Determine the (x, y) coordinate at the center of the cell enclosing the given text.  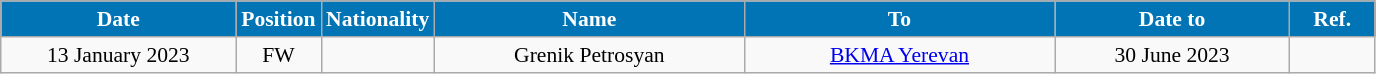
BKMA Yerevan (899, 55)
Grenik Petrosyan (589, 55)
30 June 2023 (1172, 55)
Date to (1172, 19)
Date (118, 19)
FW (278, 55)
Position (278, 19)
Name (589, 19)
Nationality (378, 19)
13 January 2023 (118, 55)
Ref. (1332, 19)
To (899, 19)
